Scan for the cell matching the given text and deliver its [x, y] coordinate at center. 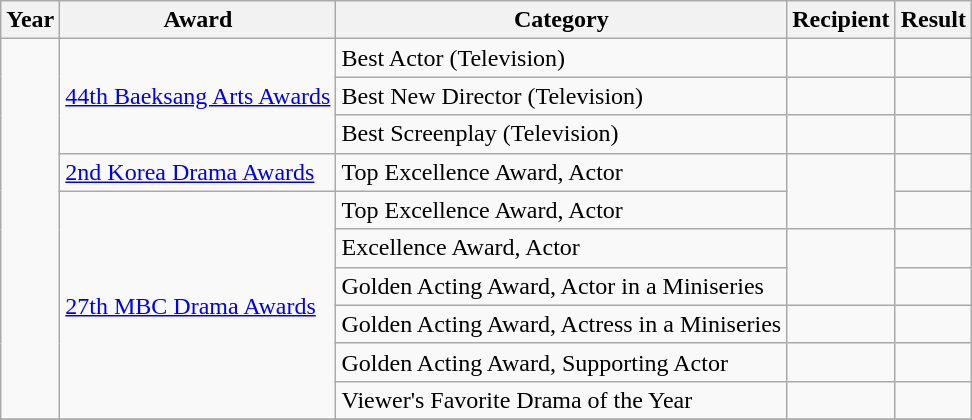
Viewer's Favorite Drama of the Year [562, 400]
Award [198, 20]
Result [933, 20]
Excellence Award, Actor [562, 248]
Best Actor (Television) [562, 58]
Year [30, 20]
Golden Acting Award, Actor in a Miniseries [562, 286]
Golden Acting Award, Actress in a Miniseries [562, 324]
Recipient [841, 20]
Best New Director (Television) [562, 96]
Category [562, 20]
27th MBC Drama Awards [198, 305]
44th Baeksang Arts Awards [198, 96]
Best Screenplay (Television) [562, 134]
Golden Acting Award, Supporting Actor [562, 362]
2nd Korea Drama Awards [198, 172]
